Scan for the cell matching the given text and deliver its [x, y] coordinate at center. 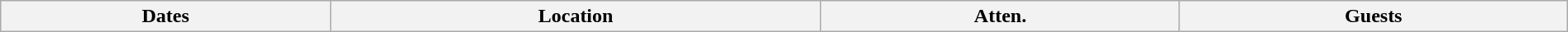
Guests [1373, 16]
Atten. [1001, 16]
Dates [165, 16]
Location [576, 16]
